Extract the (X, Y) coordinate from the center of the cell holding the provided text.  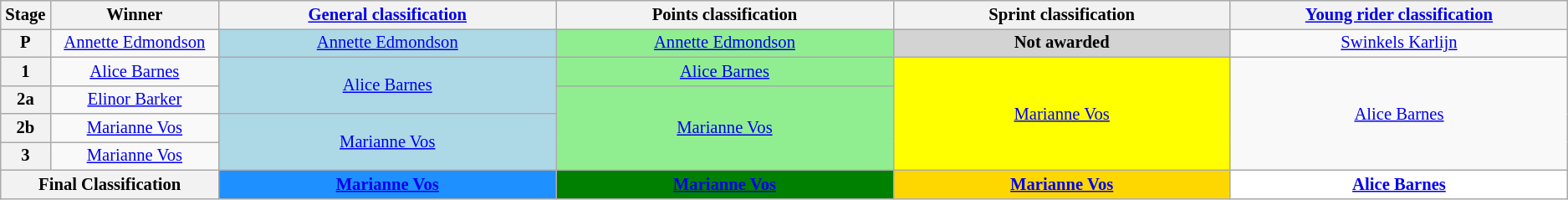
Points classification (724, 14)
P (25, 43)
Young rider classification (1398, 14)
Not awarded (1062, 43)
Swinkels Karlijn (1398, 43)
Winner (135, 14)
Elinor Barker (135, 100)
2a (25, 100)
Final Classification (110, 184)
1 (25, 71)
Stage (25, 14)
Sprint classification (1062, 14)
2b (25, 128)
General classification (388, 14)
3 (25, 156)
